For the text-containing cell, return its midpoint in (X, Y) coordinate format. 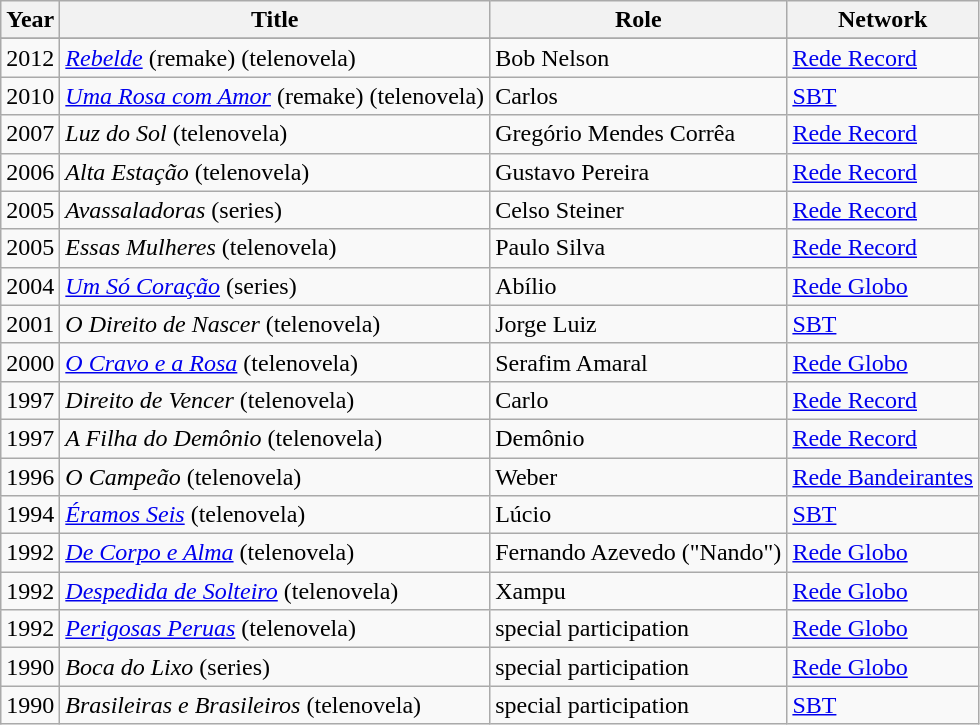
Alta Estação (telenovela) (275, 172)
Essas Mulheres (telenovela) (275, 248)
Abílio (638, 286)
Jorge Luiz (638, 324)
Lúcio (638, 515)
2007 (30, 134)
Despedida de Solteiro (telenovela) (275, 591)
Xampu (638, 591)
Rebelde (remake) (telenovela) (275, 58)
Serafim Amaral (638, 362)
2006 (30, 172)
Bob Nelson (638, 58)
Demônio (638, 438)
Network (883, 20)
De Corpo e Alma (telenovela) (275, 553)
O Cravo e a Rosa (telenovela) (275, 362)
2010 (30, 96)
2004 (30, 286)
Carlos (638, 96)
1994 (30, 515)
Celso Steiner (638, 210)
Year (30, 20)
Avassaladoras (series) (275, 210)
O Campeão (telenovela) (275, 477)
Gregório Mendes Corrêa (638, 134)
2012 (30, 58)
Uma Rosa com Amor (remake) (telenovela) (275, 96)
Weber (638, 477)
2000 (30, 362)
Carlo (638, 400)
Luz do Sol (telenovela) (275, 134)
Rede Bandeirantes (883, 477)
1996 (30, 477)
Boca do Lixo (series) (275, 667)
Role (638, 20)
Gustavo Pereira (638, 172)
Um Só Coração (series) (275, 286)
Title (275, 20)
2001 (30, 324)
Direito de Vencer (telenovela) (275, 400)
Fernando Azevedo ("Nando") (638, 553)
O Direito de Nascer (telenovela) (275, 324)
Paulo Silva (638, 248)
Perigosas Peruas (telenovela) (275, 629)
Brasileiras e Brasileiros (telenovela) (275, 705)
A Filha do Demônio (telenovela) (275, 438)
Éramos Seis (telenovela) (275, 515)
